Identify which cell holds the provided text, then report its (X, Y) central coordinate. 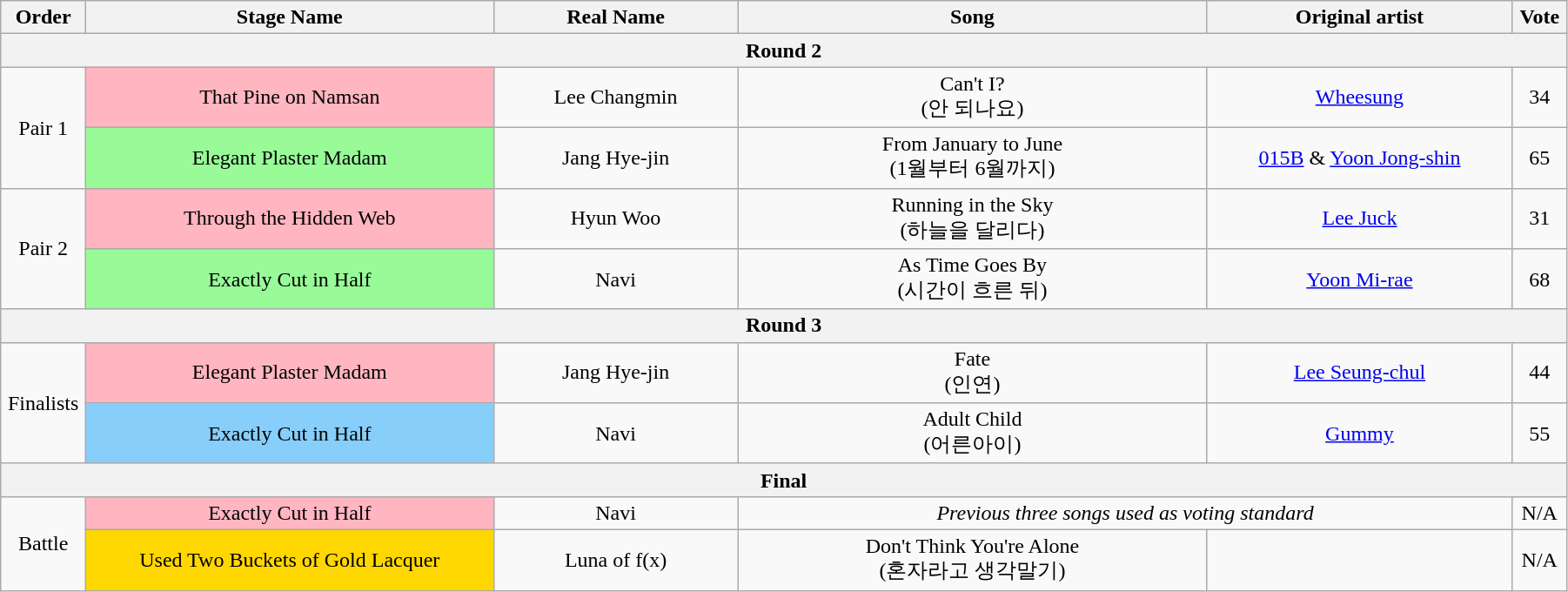
015B & Yoon Jong-shin (1359, 158)
31 (1539, 219)
Hyun Woo (616, 219)
Yoon Mi-rae (1359, 279)
Pair 2 (44, 249)
Original artist (1359, 17)
Lee Changmin (616, 98)
55 (1539, 434)
Previous three songs used as voting standard (1125, 513)
Finalists (44, 402)
Gummy (1359, 434)
That Pine on Namsan (290, 98)
Round 3 (784, 326)
Battle (44, 543)
Real Name (616, 17)
65 (1539, 158)
Vote (1539, 17)
Lee Seung-chul (1359, 373)
Lee Juck (1359, 219)
Used Two Buckets of Gold Lacquer (290, 560)
Order (44, 17)
68 (1539, 279)
Song (973, 17)
Luna of f(x) (616, 560)
44 (1539, 373)
Can't I?(안 되나요) (973, 98)
34 (1539, 98)
Stage Name (290, 17)
Through the Hidden Web (290, 219)
Running in the Sky(하늘을 달리다) (973, 219)
Don't Think You're Alone(혼자라고 생각말기) (973, 560)
Fate(인연) (973, 373)
Wheesung (1359, 98)
Adult Child(어른아이) (973, 434)
Round 2 (784, 50)
Pair 1 (44, 127)
From January to June(1월부터 6월까지) (973, 158)
Final (784, 480)
As Time Goes By(시간이 흐른 뒤) (973, 279)
